Output the [X, Y] coordinate of the center of the cell containing the given text.  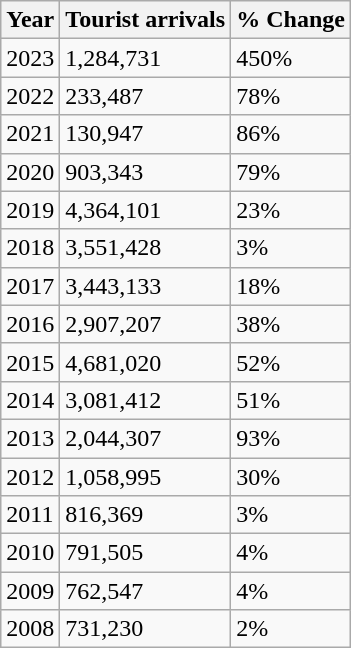
51% [291, 400]
18% [291, 286]
3,081,412 [146, 400]
762,547 [146, 591]
Tourist arrivals [146, 20]
2014 [30, 400]
130,947 [146, 134]
% Change [291, 20]
233,487 [146, 96]
731,230 [146, 629]
2011 [30, 515]
2,907,207 [146, 324]
4,681,020 [146, 362]
30% [291, 477]
2010 [30, 553]
3,443,133 [146, 286]
93% [291, 438]
903,343 [146, 172]
2009 [30, 591]
2,044,307 [146, 438]
52% [291, 362]
2008 [30, 629]
791,505 [146, 553]
23% [291, 210]
4,364,101 [146, 210]
2019 [30, 210]
2021 [30, 134]
79% [291, 172]
38% [291, 324]
2020 [30, 172]
2016 [30, 324]
2013 [30, 438]
2% [291, 629]
78% [291, 96]
Year [30, 20]
2015 [30, 362]
2022 [30, 96]
2023 [30, 58]
86% [291, 134]
450% [291, 58]
2018 [30, 248]
1,058,995 [146, 477]
816,369 [146, 515]
1,284,731 [146, 58]
3,551,428 [146, 248]
2017 [30, 286]
2012 [30, 477]
